Output the (x, y) coordinate of the center of the cell containing the given text.  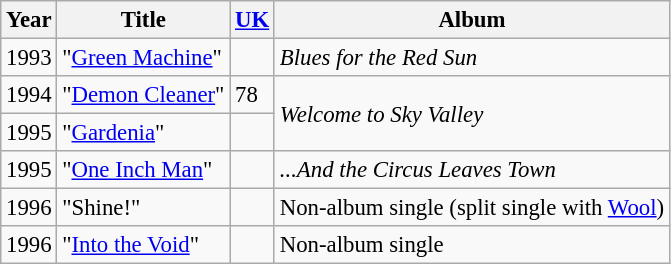
"Into the Void" (144, 245)
Year (29, 20)
Blues for the Red Sun (472, 58)
Album (472, 20)
Non-album single (split single with Wool) (472, 208)
"Green Machine" (144, 58)
"Demon Cleaner" (144, 95)
UK (252, 20)
"Gardenia" (144, 133)
1993 (29, 58)
Welcome to Sky Valley (472, 114)
Title (144, 20)
...And the Circus Leaves Town (472, 170)
78 (252, 95)
"Shine!" (144, 208)
"One Inch Man" (144, 170)
1994 (29, 95)
Non-album single (472, 245)
